Output the [X, Y] coordinate of the center of the cell containing the given text.  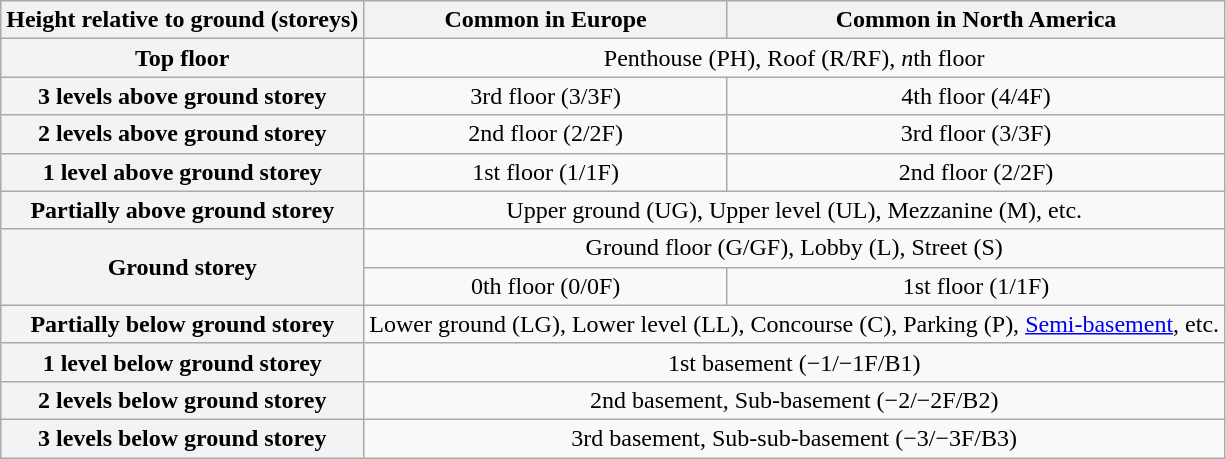
Partially above ground storey [182, 210]
Common in North America [976, 20]
Common in Europe [546, 20]
3rd basement, Sub-sub-basement (−3/−3F/B3) [794, 438]
0th floor (0/0F) [546, 286]
Ground floor (G/GF), Lobby (L), Street (S) [794, 248]
Top floor [182, 58]
1st basement (−1/−1F/B1) [794, 362]
2 levels above ground storey [182, 134]
3 levels below ground storey [182, 438]
3 levels above ground storey [182, 96]
4th floor (4/4F) [976, 96]
Ground storey [182, 267]
2 levels below ground storey [182, 400]
2nd basement, Sub-basement (−2/−2F/B2) [794, 400]
Lower ground (LG), Lower level (LL), Concourse (C), Parking (P), Semi-basement, etc. [794, 324]
1 level above ground storey [182, 172]
Penthouse (PH), Roof (R/RF), nth floor [794, 58]
Partially below ground storey [182, 324]
1 level below ground storey [182, 362]
Height relative to ground (storeys) [182, 20]
Upper ground (UG), Upper level (UL), Mezzanine (M), etc. [794, 210]
